Output the [x, y] coordinate of the center of the cell containing the given text.  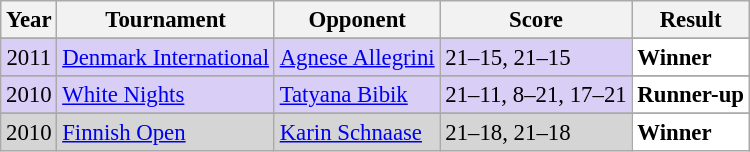
Denmark International [166, 58]
Tatyana Bibik [357, 95]
Agnese Allegrini [357, 58]
21–11, 8–21, 17–21 [536, 95]
Opponent [357, 20]
Result [690, 20]
21–15, 21–15 [536, 58]
White Nights [166, 95]
21–18, 21–18 [536, 133]
Score [536, 20]
Runner-up [690, 95]
Karin Schnaase [357, 133]
Year [29, 20]
2011 [29, 58]
Tournament [166, 20]
Finnish Open [166, 133]
